Locate the cell with the specified text and output its (X, Y) center coordinate. 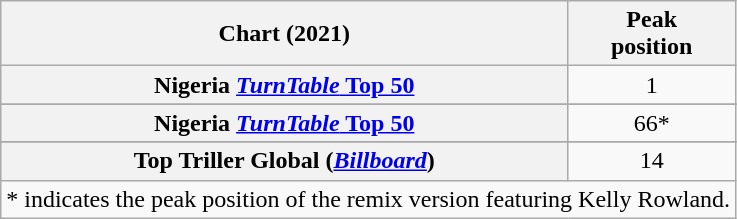
14 (652, 161)
1 (652, 85)
Chart (2021) (284, 34)
Top Triller Global (Billboard) (284, 161)
* indicates the peak position of the remix version featuring Kelly Rowland. (368, 199)
Peakposition (652, 34)
66* (652, 123)
